Locate the cell with the specified text and output its [x, y] center coordinate. 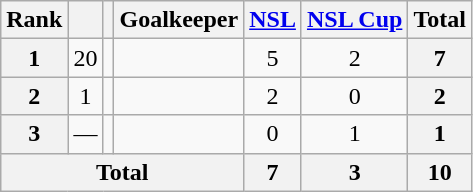
NSL Cup [354, 20]
Goalkeeper [179, 20]
NSL [273, 20]
— [86, 134]
20 [86, 58]
5 [273, 58]
Rank [34, 20]
10 [440, 172]
